Detect which cell encompasses the target text, then output its (X, Y) center coordinate. 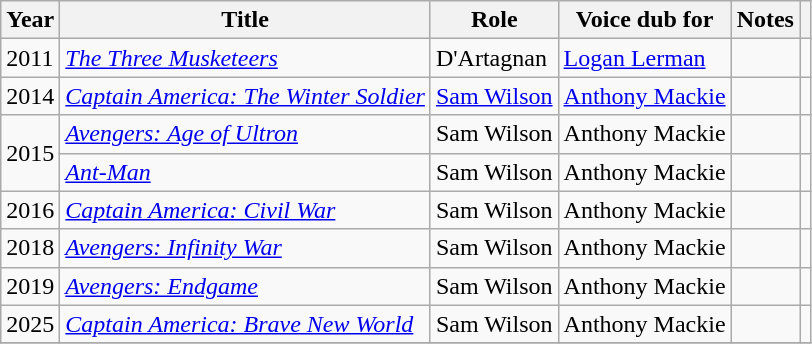
D'Artagnan (494, 58)
Voice dub for (644, 20)
Title (246, 20)
Avengers: Age of Ultron (246, 134)
The Three Musketeers (246, 58)
2016 (30, 210)
Captain America: The Winter Soldier (246, 96)
Captain America: Civil War (246, 210)
Role (494, 20)
Year (30, 20)
Logan Lerman (644, 58)
2011 (30, 58)
Avengers: Endgame (246, 286)
2018 (30, 248)
2019 (30, 286)
Avengers: Infinity War (246, 248)
Ant-Man (246, 172)
2025 (30, 324)
2015 (30, 153)
Captain America: Brave New World (246, 324)
Notes (765, 20)
2014 (30, 96)
